Search for the cell housing the specified text and yield its [x, y] center coordinate. 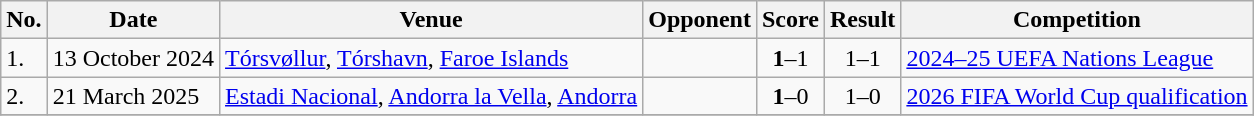
13 October 2024 [133, 58]
Opponent [700, 20]
2026 FIFA World Cup qualification [1077, 96]
1. [24, 58]
Tórsvøllur, Tórshavn, Faroe Islands [432, 58]
2. [24, 96]
Score [790, 20]
No. [24, 20]
Estadi Nacional, Andorra la Vella, Andorra [432, 96]
21 March 2025 [133, 96]
Result [862, 20]
Competition [1077, 20]
2024–25 UEFA Nations League [1077, 58]
Venue [432, 20]
Date [133, 20]
